Detect which cell encompasses the target text, then output its [X, Y] center coordinate. 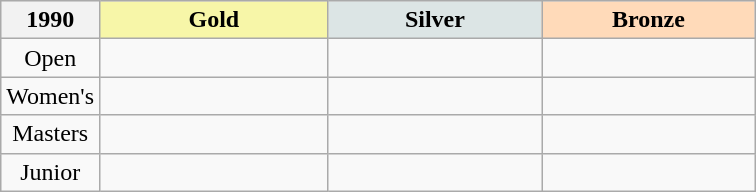
Open [50, 58]
1990 [50, 20]
Women's [50, 96]
Junior [50, 172]
Bronze [649, 20]
Gold [214, 20]
Silver [435, 20]
Masters [50, 134]
